Detect which cell encompasses the target text, then output its [x, y] center coordinate. 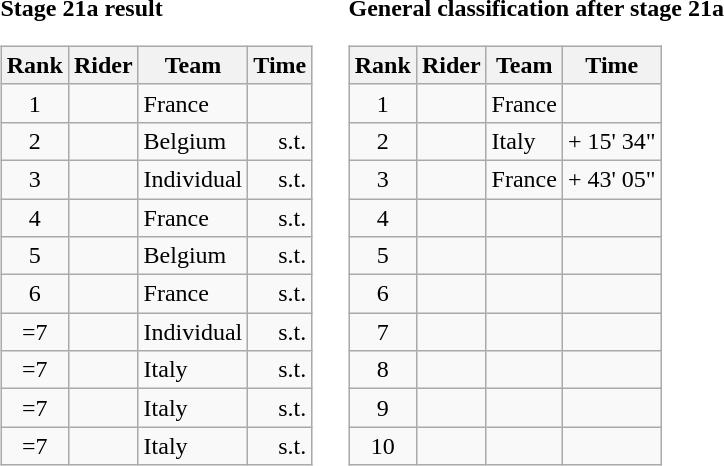
+ 43' 05" [612, 179]
10 [382, 446]
+ 15' 34" [612, 141]
8 [382, 370]
7 [382, 332]
9 [382, 408]
